Return the (x, y) coordinate for the center point of the cell that contains the specified text.  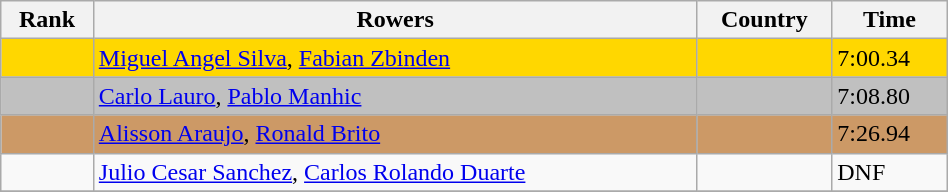
Miguel Angel Silva, Fabian Zbinden (395, 58)
Time (890, 20)
7:26.94 (890, 134)
7:00.34 (890, 58)
7:08.80 (890, 96)
Julio Cesar Sanchez, Carlos Rolando Duarte (395, 172)
Carlo Lauro, Pablo Manhic (395, 96)
Rank (48, 20)
Alisson Araujo, Ronald Brito (395, 134)
Country (764, 20)
Rowers (395, 20)
DNF (890, 172)
